Return (x, y) of the center of cell containing provided text 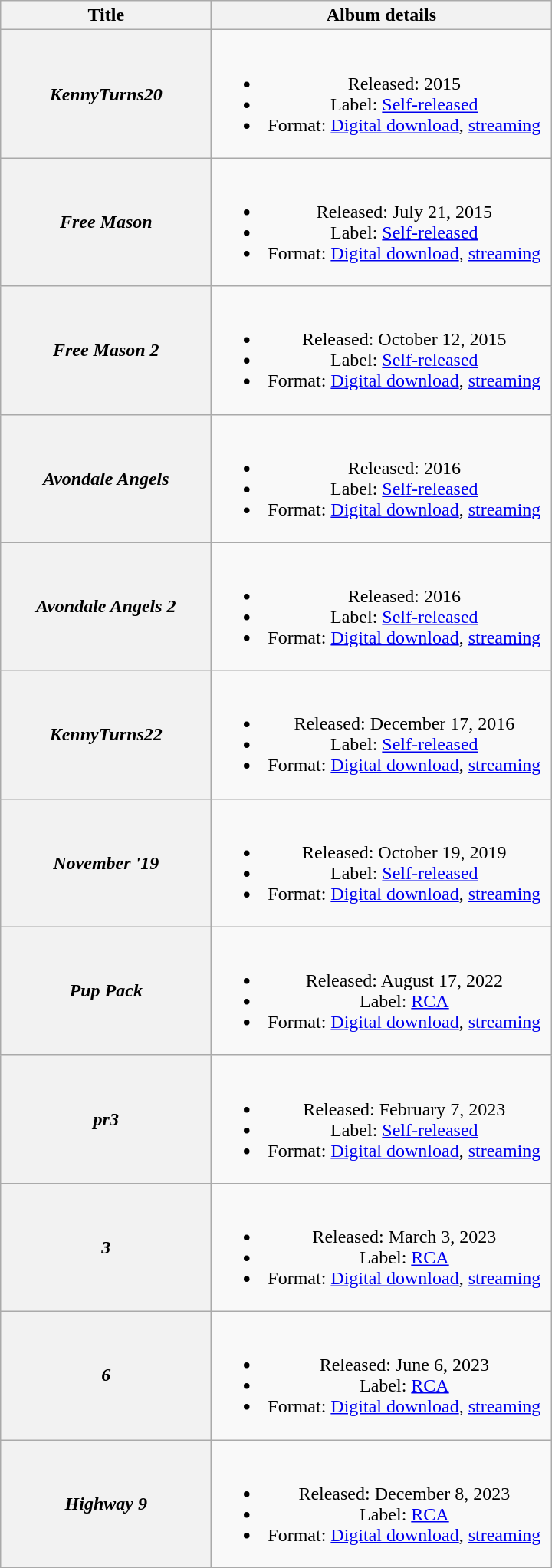
Title (106, 15)
Pup Pack (106, 991)
Avondale Angels (106, 479)
Released: June 6, 2023Label: RCAFormat: Digital download, streaming (382, 1375)
Released: October 19, 2019Label: Self-releasedFormat: Digital download, streaming (382, 862)
Released: July 21, 2015Label: Self-releasedFormat: Digital download, streaming (382, 222)
Released: August 17, 2022Label: RCAFormat: Digital download, streaming (382, 991)
Released: 2015Label: Self-releasedFormat: Digital download, streaming (382, 94)
Avondale Angels 2 (106, 606)
Free Mason 2 (106, 350)
KennyTurns22 (106, 735)
Released: December 17, 2016Label: Self-releasedFormat: Digital download, streaming (382, 735)
Free Mason (106, 222)
pr3 (106, 1118)
Highway 9 (106, 1504)
3 (106, 1247)
November '19 (106, 862)
Released: February 7, 2023Label: Self-releasedFormat: Digital download, streaming (382, 1118)
Album details (382, 15)
Released: October 12, 2015Label: Self-releasedFormat: Digital download, streaming (382, 350)
Released: March 3, 2023Label: RCAFormat: Digital download, streaming (382, 1247)
Released: December 8, 2023Label: RCAFormat: Digital download, streaming (382, 1504)
KennyTurns20 (106, 94)
6 (106, 1375)
